Capture the cell that displays the provided text and extract its [X, Y] central coordinate. 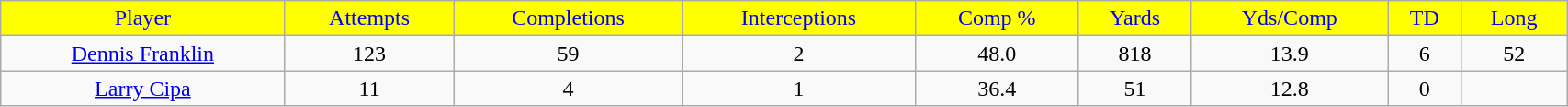
Interceptions [799, 18]
Player [143, 18]
2 [799, 53]
Yds/Comp [1290, 18]
48.0 [997, 53]
Dennis Franklin [143, 53]
59 [568, 53]
TD [1425, 18]
Long [1514, 18]
12.8 [1290, 89]
Larry Cipa [143, 89]
Completions [568, 18]
0 [1425, 89]
52 [1514, 53]
4 [568, 89]
123 [369, 53]
Comp % [997, 18]
Yards [1135, 18]
11 [369, 89]
51 [1135, 89]
1 [799, 89]
13.9 [1290, 53]
818 [1135, 53]
36.4 [997, 89]
Attempts [369, 18]
6 [1425, 53]
